Pinpoint the cell where the given text exists, returning its (x, y) midpoint coordinate. 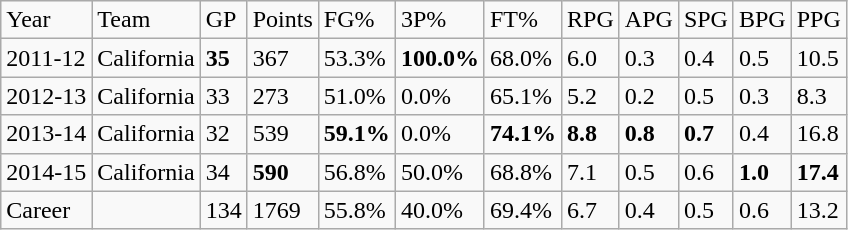
Team (146, 20)
Points (282, 20)
PPG (818, 20)
74.1% (522, 134)
33 (224, 96)
FG% (356, 20)
65.1% (522, 96)
Year (46, 20)
273 (282, 96)
35 (224, 58)
2011-12 (46, 58)
0.7 (706, 134)
68.0% (522, 58)
539 (282, 134)
2013-14 (46, 134)
17.4 (818, 172)
1769 (282, 210)
0.8 (648, 134)
55.8% (356, 210)
134 (224, 210)
7.1 (591, 172)
100.0% (440, 58)
3P% (440, 20)
1.0 (762, 172)
8.3 (818, 96)
34 (224, 172)
FT% (522, 20)
GP (224, 20)
APG (648, 20)
13.2 (818, 210)
BPG (762, 20)
6.0 (591, 58)
69.4% (522, 210)
367 (282, 58)
6.7 (591, 210)
16.8 (818, 134)
0.2 (648, 96)
51.0% (356, 96)
56.8% (356, 172)
2012-13 (46, 96)
68.8% (522, 172)
8.8 (591, 134)
59.1% (356, 134)
32 (224, 134)
Career (46, 210)
RPG (591, 20)
53.3% (356, 58)
590 (282, 172)
SPG (706, 20)
2014-15 (46, 172)
10.5 (818, 58)
40.0% (440, 210)
50.0% (440, 172)
5.2 (591, 96)
